For the text-containing cell, return its midpoint in (x, y) coordinate format. 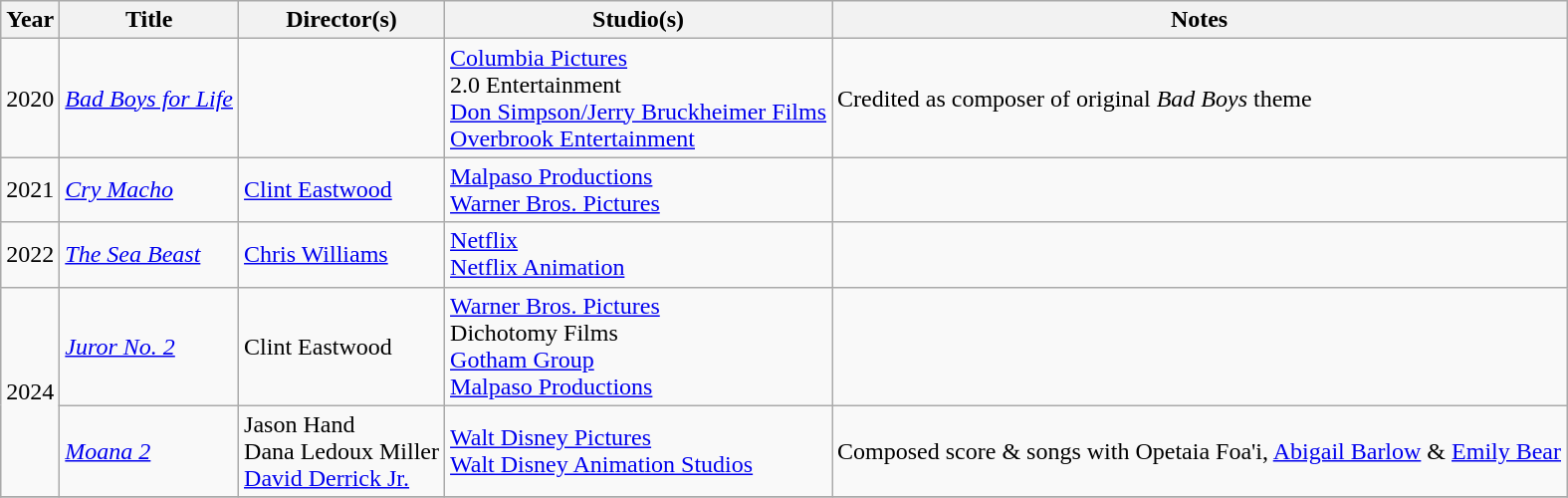
2024 (30, 392)
Notes (1200, 20)
Year (30, 20)
2021 (30, 189)
Bad Boys for Life (149, 98)
Chris Williams (342, 255)
Warner Bros. PicturesDichotomy FilmsGotham GroupMalpaso Productions (639, 347)
The Sea Beast (149, 255)
2022 (30, 255)
Columbia Pictures2.0 EntertainmentDon Simpson/Jerry Bruckheimer FilmsOverbrook Entertainment (639, 98)
Moana 2 (149, 451)
Composed score & songs with Opetaia Foa'i, Abigail Barlow & Emily Bear (1200, 451)
2020 (30, 98)
Cry Macho (149, 189)
Director(s) (342, 20)
Credited as composer of original Bad Boys theme (1200, 98)
Walt Disney PicturesWalt Disney Animation Studios (639, 451)
Juror No. 2 (149, 347)
Jason HandDana Ledoux MillerDavid Derrick Jr. (342, 451)
NetflixNetflix Animation (639, 255)
Malpaso ProductionsWarner Bros. Pictures (639, 189)
Studio(s) (639, 20)
Title (149, 20)
